Identify which cell holds the provided text, then report its [X, Y] central coordinate. 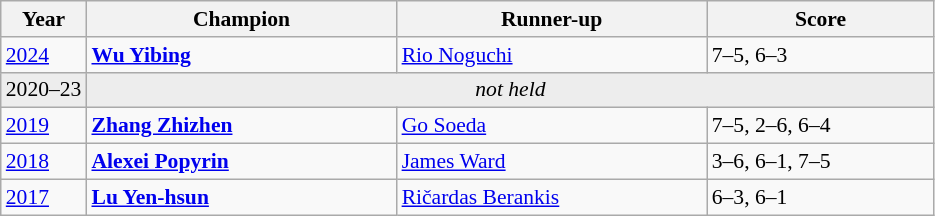
Lu Yen-hsun [241, 197]
2018 [44, 162]
Year [44, 19]
2019 [44, 126]
Wu Yibing [241, 55]
7–5, 6–3 [821, 55]
Alexei Popyrin [241, 162]
Go Soeda [552, 126]
2017 [44, 197]
Ričardas Berankis [552, 197]
not held [510, 90]
2024 [44, 55]
Zhang Zhizhen [241, 126]
James Ward [552, 162]
2020–23 [44, 90]
7–5, 2–6, 6–4 [821, 126]
Champion [241, 19]
Score [821, 19]
Rio Noguchi [552, 55]
Runner-up [552, 19]
6–3, 6–1 [821, 197]
3–6, 6–1, 7–5 [821, 162]
